Scan for the cell matching the given text and deliver its [X, Y] coordinate at center. 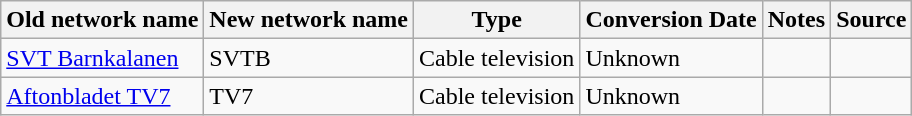
Source [872, 20]
TV7 [309, 96]
New network name [309, 20]
SVTB [309, 58]
SVT Barnkalanen [102, 58]
Conversion Date [671, 20]
Type [497, 20]
Notes [796, 20]
Aftonbladet TV7 [102, 96]
Old network name [102, 20]
